Output the [X, Y] coordinate of the center of the cell containing the given text.  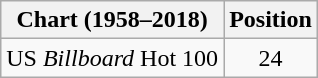
24 [271, 58]
US Billboard Hot 100 [112, 58]
Chart (1958–2018) [112, 20]
Position [271, 20]
